Locate the cell with the specified text and output its [x, y] center coordinate. 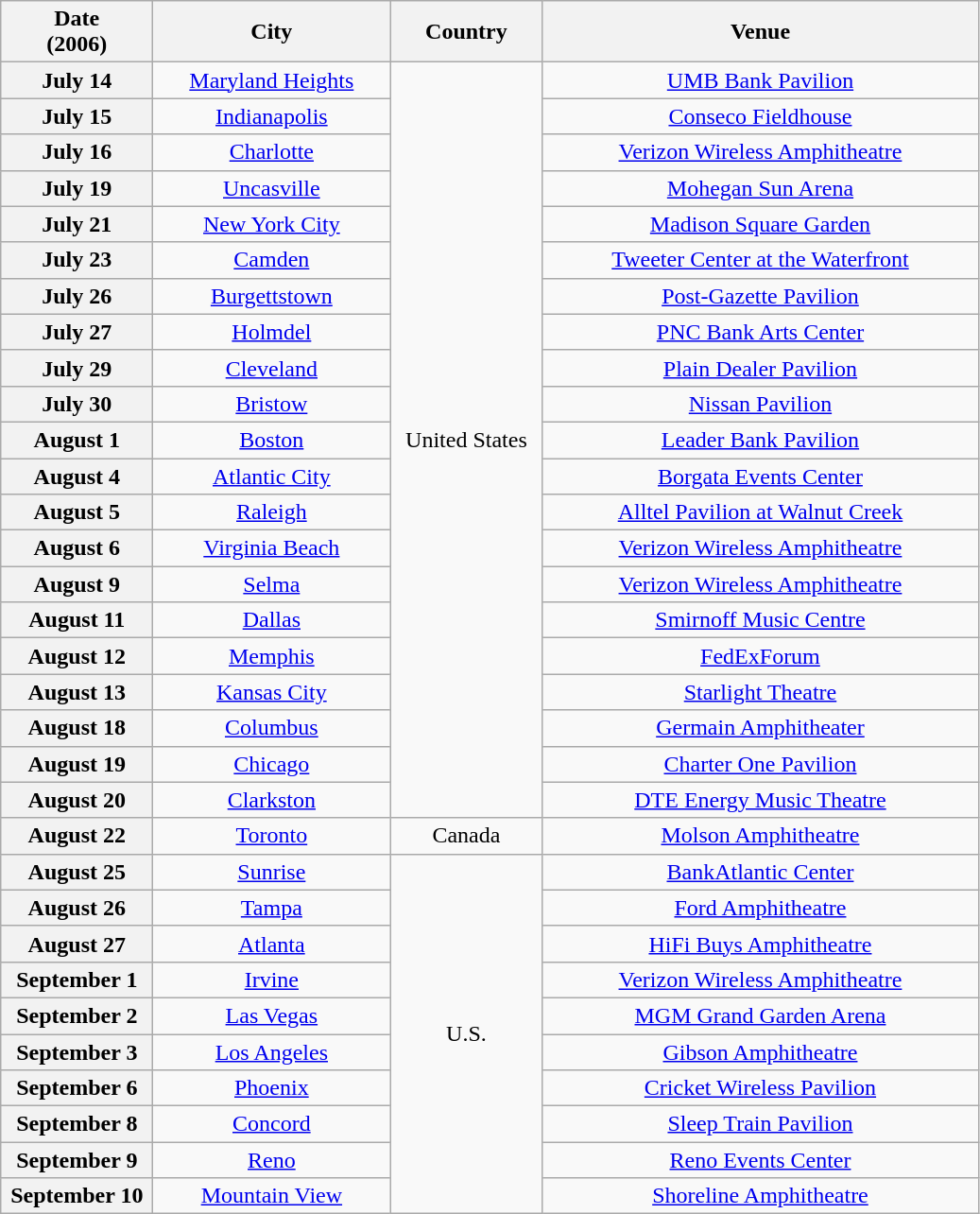
Mohegan Sun Arena [760, 188]
July 27 [77, 332]
Concord [272, 1124]
August 4 [77, 476]
Sleep Train Pavilion [760, 1124]
September 2 [77, 1015]
Toronto [272, 836]
July 29 [77, 368]
July 15 [77, 116]
Ford Amphitheatre [760, 908]
Smirnoff Music Centre [760, 620]
Virginia Beach [272, 548]
Molson Amphitheatre [760, 836]
July 21 [77, 224]
United States [467, 441]
Tampa [272, 908]
Memphis [272, 656]
Chicago [272, 764]
Leader Bank Pavilion [760, 440]
July 26 [77, 296]
Los Angeles [272, 1052]
September 1 [77, 980]
Venue [760, 32]
Uncasville [272, 188]
Canada [467, 836]
Reno Events Center [760, 1160]
August 6 [77, 548]
July 23 [77, 260]
Conseco Fieldhouse [760, 116]
Kansas City [272, 692]
Cleveland [272, 368]
August 27 [77, 944]
August 1 [77, 440]
PNC Bank Arts Center [760, 332]
HiFi Buys Amphitheatre [760, 944]
Cricket Wireless Pavilion [760, 1088]
August 26 [77, 908]
August 18 [77, 728]
July 14 [77, 80]
July 30 [77, 404]
September 6 [77, 1088]
Phoenix [272, 1088]
Alltel Pavilion at Walnut Creek [760, 512]
August 20 [77, 800]
Starlight Theatre [760, 692]
Camden [272, 260]
Indianapolis [272, 116]
August 9 [77, 584]
August 11 [77, 620]
August 25 [77, 872]
New York City [272, 224]
Raleigh [272, 512]
Country [467, 32]
Clarkston [272, 800]
August 5 [77, 512]
Gibson Amphitheatre [760, 1052]
City [272, 32]
Boston [272, 440]
Holmdel [272, 332]
August 22 [77, 836]
September 9 [77, 1160]
MGM Grand Garden Arena [760, 1015]
Post-Gazette Pavilion [760, 296]
Las Vegas [272, 1015]
Bristow [272, 404]
August 19 [77, 764]
September 3 [77, 1052]
Germain Amphitheater [760, 728]
Atlantic City [272, 476]
Plain Dealer Pavilion [760, 368]
Mountain View [272, 1196]
DTE Energy Music Theatre [760, 800]
Charlotte [272, 152]
Date(2006) [77, 32]
Irvine [272, 980]
Shoreline Amphitheatre [760, 1196]
Sunrise [272, 872]
Nissan Pavilion [760, 404]
U.S. [467, 1034]
September 10 [77, 1196]
July 16 [77, 152]
Selma [272, 584]
Tweeter Center at the Waterfront [760, 260]
September 8 [77, 1124]
Dallas [272, 620]
August 13 [77, 692]
August 12 [77, 656]
Maryland Heights [272, 80]
Madison Square Garden [760, 224]
BankAtlantic Center [760, 872]
Atlanta [272, 944]
FedExForum [760, 656]
UMB Bank Pavilion [760, 80]
Charter One Pavilion [760, 764]
July 19 [77, 188]
Borgata Events Center [760, 476]
Reno [272, 1160]
Burgettstown [272, 296]
Columbus [272, 728]
